Return the [X, Y] coordinate for the center point of the cell that contains the specified text.  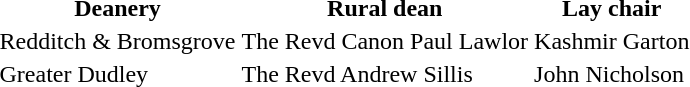
The Revd Canon Paul Lawlor [385, 41]
